Scan for the cell matching the given text and deliver its (X, Y) coordinate at center. 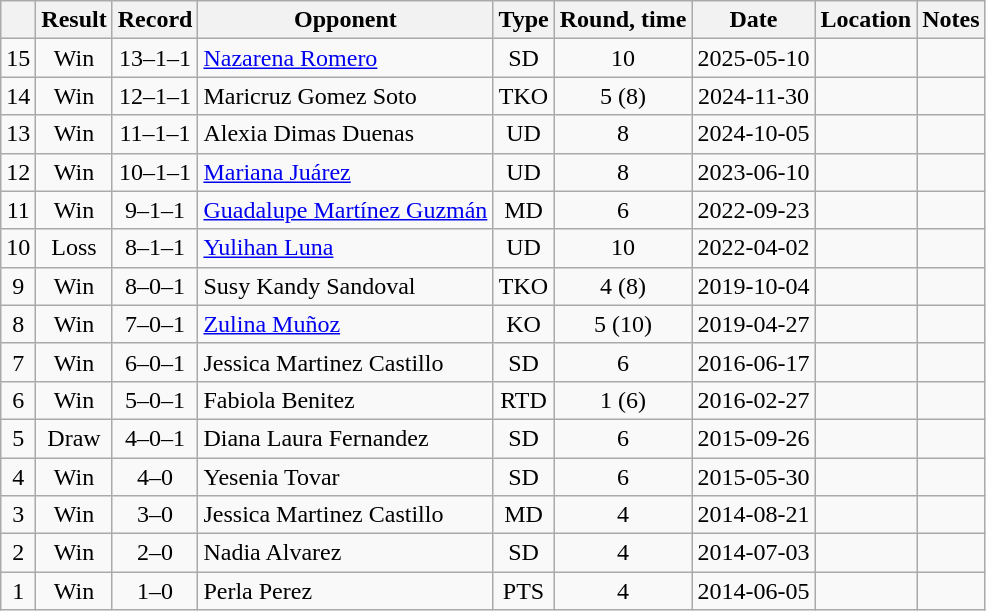
5 (18, 438)
2014-07-03 (754, 553)
2024-10-05 (754, 134)
14 (18, 96)
2023-06-10 (754, 172)
7 (18, 362)
Result (74, 20)
5–0–1 (155, 400)
Mariana Juárez (346, 172)
Type (524, 20)
2015-09-26 (754, 438)
12–1–1 (155, 96)
4 (8) (623, 286)
3 (18, 515)
Diana Laura Fernandez (346, 438)
8–1–1 (155, 248)
Susy Kandy Sandoval (346, 286)
6–0–1 (155, 362)
11 (18, 210)
Date (754, 20)
2 (18, 553)
11–1–1 (155, 134)
Nadia Alvarez (346, 553)
1 (18, 591)
Perla Perez (346, 591)
4–0–1 (155, 438)
2014-08-21 (754, 515)
Maricruz Gomez Soto (346, 96)
2016-02-27 (754, 400)
Alexia Dimas Duenas (346, 134)
RTD (524, 400)
Guadalupe Martínez Guzmán (346, 210)
4–0 (155, 477)
2025-05-10 (754, 58)
2014-06-05 (754, 591)
Loss (74, 248)
10–1–1 (155, 172)
Nazarena Romero (346, 58)
PTS (524, 591)
Draw (74, 438)
2015-05-30 (754, 477)
13 (18, 134)
Record (155, 20)
KO (524, 324)
Notes (951, 20)
7–0–1 (155, 324)
2019-04-27 (754, 324)
5 (8) (623, 96)
8–0–1 (155, 286)
9–1–1 (155, 210)
2019-10-04 (754, 286)
3–0 (155, 515)
9 (18, 286)
Yesenia Tovar (346, 477)
Zulina Muñoz (346, 324)
1 (6) (623, 400)
15 (18, 58)
2016-06-17 (754, 362)
2024-11-30 (754, 96)
2022-09-23 (754, 210)
2–0 (155, 553)
1–0 (155, 591)
Yulihan Luna (346, 248)
Location (866, 20)
12 (18, 172)
Round, time (623, 20)
5 (10) (623, 324)
Opponent (346, 20)
Fabiola Benitez (346, 400)
2022-04-02 (754, 248)
13–1–1 (155, 58)
